For the text-containing cell, return its midpoint in (x, y) coordinate format. 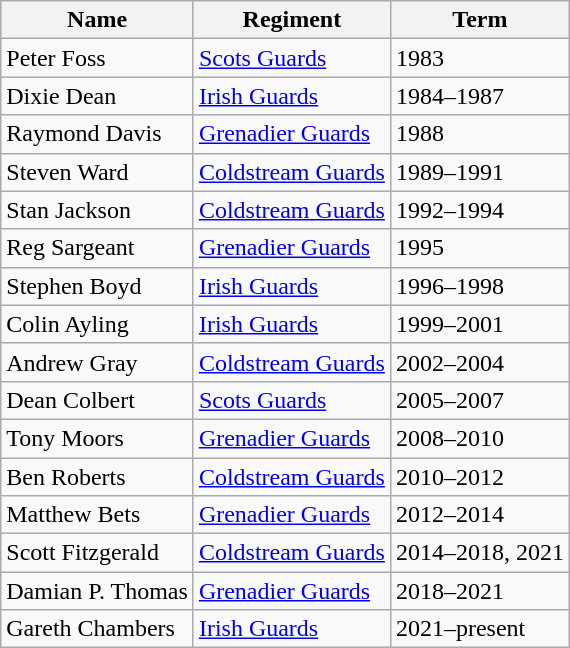
Scott Fitzgerald (98, 553)
1999–2001 (480, 324)
2012–2014 (480, 515)
Tony Moors (98, 438)
Name (98, 20)
2014–2018, 2021 (480, 553)
2005–2007 (480, 400)
Regiment (292, 20)
Dean Colbert (98, 400)
1988 (480, 134)
1992–1994 (480, 210)
2002–2004 (480, 362)
1996–1998 (480, 286)
Gareth Chambers (98, 629)
2021–present (480, 629)
Dixie Dean (98, 96)
2010–2012 (480, 477)
Stan Jackson (98, 210)
Stephen Boyd (98, 286)
Term (480, 20)
1983 (480, 58)
1989–1991 (480, 172)
Steven Ward (98, 172)
Reg Sargeant (98, 248)
Ben Roberts (98, 477)
Peter Foss (98, 58)
Colin Ayling (98, 324)
Damian P. Thomas (98, 591)
2008–2010 (480, 438)
Raymond Davis (98, 134)
Matthew Bets (98, 515)
Andrew Gray (98, 362)
1995 (480, 248)
2018–2021 (480, 591)
1984–1987 (480, 96)
